Output the (X, Y) coordinate of the center of the cell containing the given text.  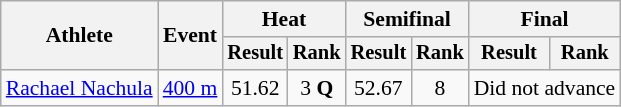
Athlete (80, 36)
52.67 (379, 88)
3 Q (317, 88)
8 (440, 88)
400 m (190, 88)
Semifinal (408, 19)
Heat (284, 19)
51.62 (255, 88)
Did not advance (545, 88)
Final (545, 19)
Rachael Nachula (80, 88)
Event (190, 36)
